Capture the cell that displays the provided text and extract its (x, y) central coordinate. 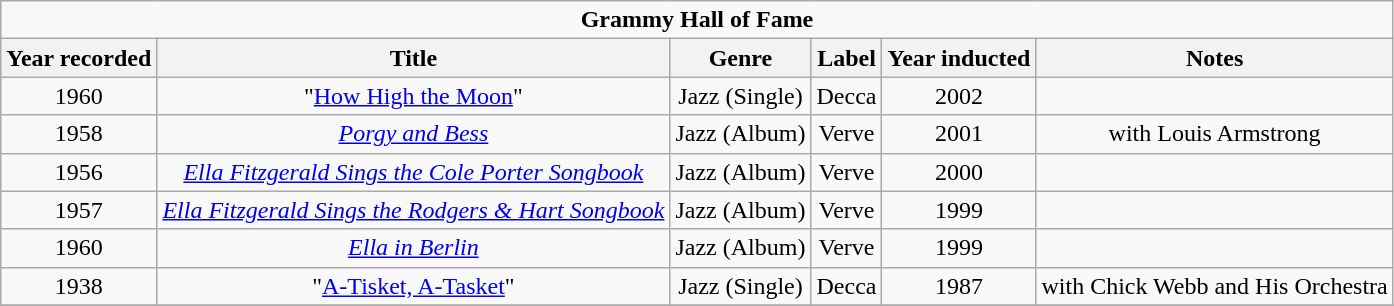
"How High the Moon" (414, 96)
2002 (959, 96)
1956 (79, 172)
Year inducted (959, 58)
Genre (740, 58)
Grammy Hall of Fame (697, 20)
1938 (79, 286)
2000 (959, 172)
Label (846, 58)
2001 (959, 134)
with Louis Armstrong (1214, 134)
Ella Fitzgerald Sings the Cole Porter Songbook (414, 172)
1958 (79, 134)
"A-Tisket, A-Tasket" (414, 286)
1957 (79, 210)
Porgy and Bess (414, 134)
with Chick Webb and His Orchestra (1214, 286)
Ella in Berlin (414, 248)
Notes (1214, 58)
Year recorded (79, 58)
Title (414, 58)
1987 (959, 286)
Ella Fitzgerald Sings the Rodgers & Hart Songbook (414, 210)
